Capture the cell that displays the provided text and extract its (x, y) central coordinate. 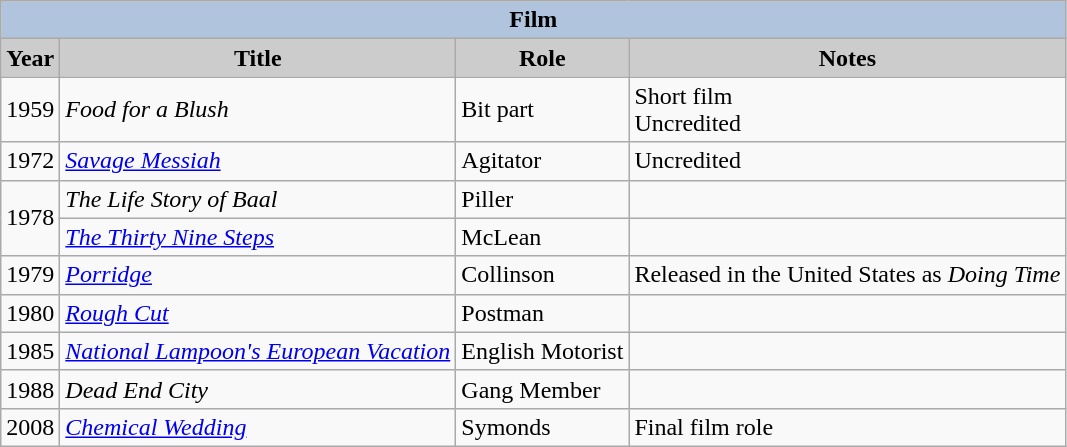
1979 (30, 275)
Rough Cut (258, 313)
Postman (542, 313)
Bit part (542, 110)
2008 (30, 427)
National Lampoon's European Vacation (258, 351)
1988 (30, 389)
1978 (30, 218)
1985 (30, 351)
Food for a Blush (258, 110)
Year (30, 58)
Gang Member (542, 389)
Notes (848, 58)
1980 (30, 313)
Title (258, 58)
English Motorist (542, 351)
1972 (30, 161)
Symonds (542, 427)
Piller (542, 199)
1959 (30, 110)
Released in the United States as Doing Time (848, 275)
Uncredited (848, 161)
Final film role (848, 427)
The Thirty Nine Steps (258, 237)
Film (534, 20)
Short film Uncredited (848, 110)
Chemical Wedding (258, 427)
Dead End City (258, 389)
Collinson (542, 275)
McLean (542, 237)
The Life Story of Baal (258, 199)
Agitator (542, 161)
Porridge (258, 275)
Savage Messiah (258, 161)
Role (542, 58)
